Capture the cell that displays the provided text and extract its (X, Y) central coordinate. 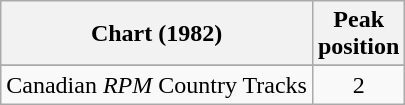
Canadian RPM Country Tracks (157, 85)
2 (358, 85)
Chart (1982) (157, 34)
Peakposition (358, 34)
